For the text-containing cell, return its midpoint in (x, y) coordinate format. 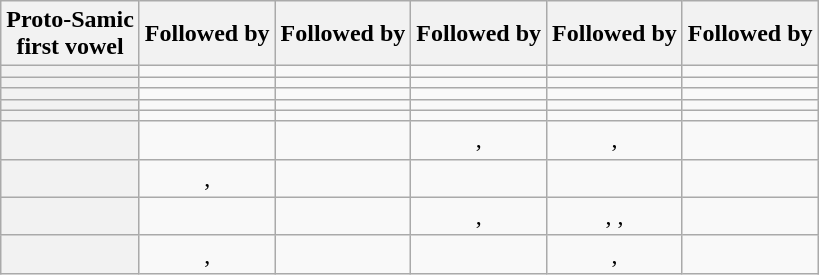
Proto-Samicfirst vowel (70, 34)
, , (615, 216)
